Detect which cell encompasses the target text, then output its (x, y) center coordinate. 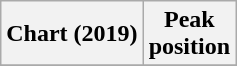
Peakposition (189, 34)
Chart (2019) (72, 34)
